Locate the cell with the specified text and output its [x, y] center coordinate. 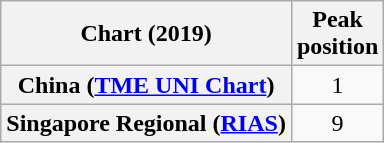
Peakposition [337, 34]
China (TME UNI Chart) [146, 85]
9 [337, 123]
Singapore Regional (RIAS) [146, 123]
1 [337, 85]
Chart (2019) [146, 34]
